From the cell containing the given text, extract its center point as (x, y) coordinate. 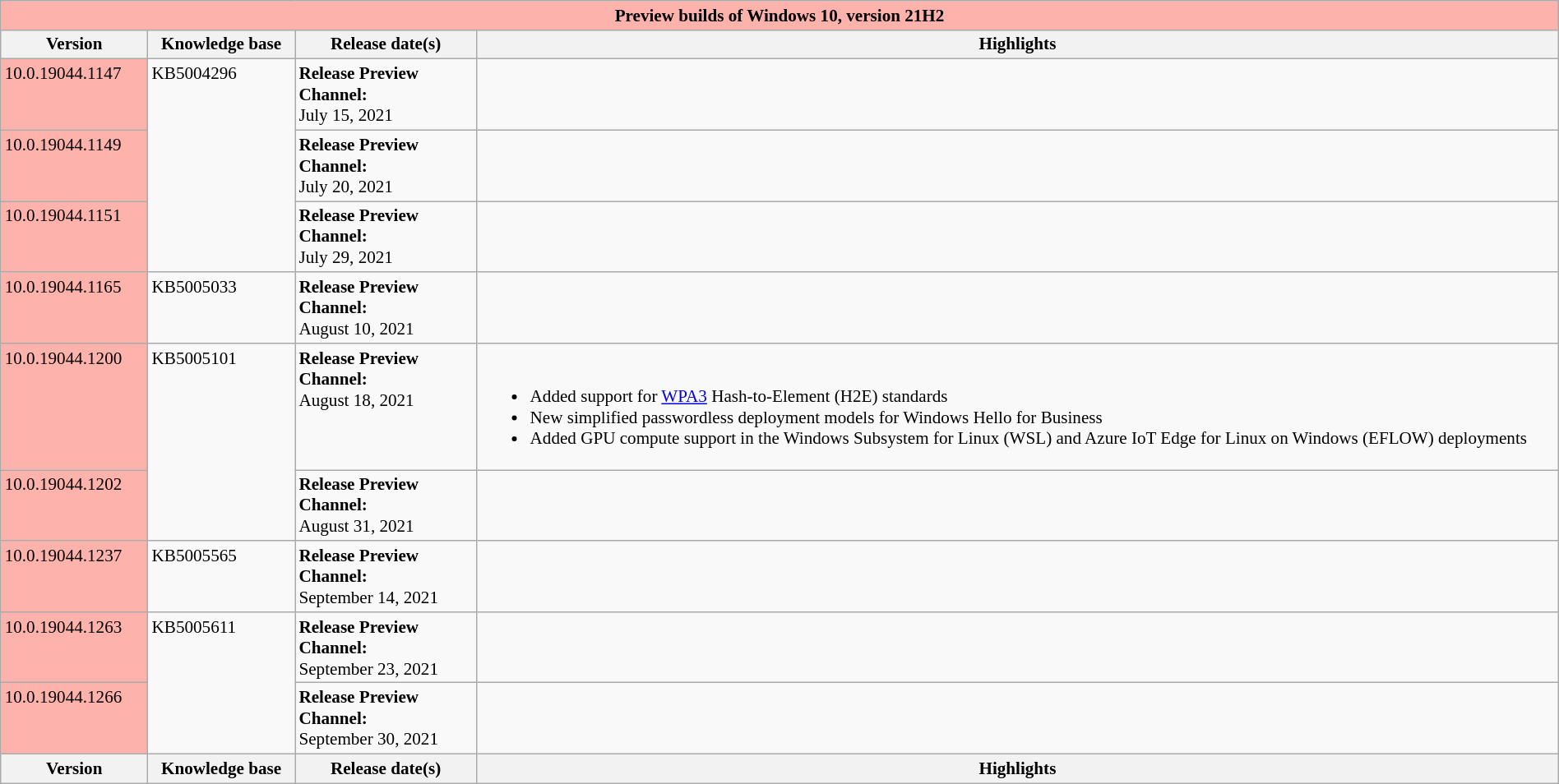
Release Preview Channel:September 23, 2021 (385, 647)
10.0.19044.1147 (74, 95)
Release Preview Channel:September 14, 2021 (385, 576)
KB5005033 (222, 307)
10.0.19044.1151 (74, 237)
10.0.19044.1263 (74, 647)
10.0.19044.1202 (74, 505)
KB5005101 (222, 442)
10.0.19044.1165 (74, 307)
KB5004296 (222, 166)
Release Preview Channel:August 31, 2021 (385, 505)
Release Preview Channel:July 20, 2021 (385, 165)
Release Preview Channel:August 18, 2021 (385, 406)
Release Preview Channel:September 30, 2021 (385, 718)
Release Preview Channel:July 15, 2021 (385, 95)
Preview builds of Windows 10, version 21H2 (779, 15)
10.0.19044.1237 (74, 576)
Release Preview Channel:July 29, 2021 (385, 237)
10.0.19044.1149 (74, 165)
10.0.19044.1266 (74, 718)
10.0.19044.1200 (74, 406)
KB5005565 (222, 576)
KB5005611 (222, 682)
Release Preview Channel:August 10, 2021 (385, 307)
